Detect which cell encompasses the target text, then output its [X, Y] center coordinate. 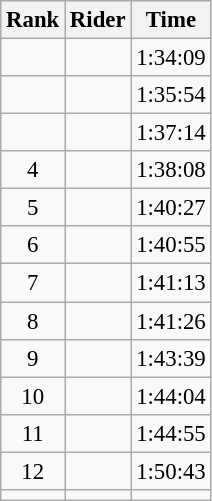
1:35:54 [171, 95]
1:41:26 [171, 321]
1:34:09 [171, 58]
1:44:55 [171, 433]
4 [33, 170]
5 [33, 208]
1:44:04 [171, 396]
Rider [98, 20]
9 [33, 358]
12 [33, 471]
1:40:27 [171, 208]
1:50:43 [171, 471]
10 [33, 396]
Rank [33, 20]
11 [33, 433]
6 [33, 245]
1:41:13 [171, 283]
1:40:55 [171, 245]
1:43:39 [171, 358]
7 [33, 283]
8 [33, 321]
1:37:14 [171, 133]
1:38:08 [171, 170]
Time [171, 20]
